Scan for the cell matching the given text and deliver its [X, Y] coordinate at center. 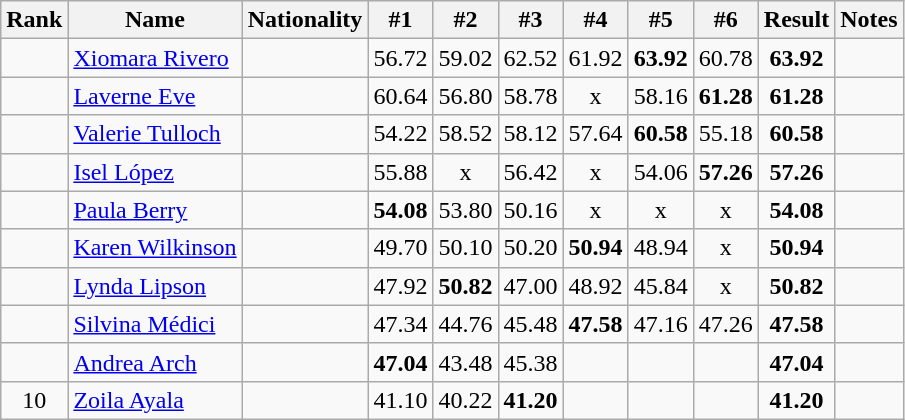
Notes [869, 20]
Paula Berry [155, 210]
Silvina Médici [155, 324]
41.10 [400, 400]
44.76 [466, 324]
57.64 [596, 134]
#6 [726, 20]
Laverne Eve [155, 96]
#2 [466, 20]
47.16 [660, 324]
48.94 [660, 248]
54.22 [400, 134]
59.02 [466, 58]
56.42 [530, 172]
Karen Wilkinson [155, 248]
55.88 [400, 172]
47.00 [530, 286]
58.12 [530, 134]
Valerie Tulloch [155, 134]
Isel López [155, 172]
48.92 [596, 286]
61.92 [596, 58]
47.26 [726, 324]
Zoila Ayala [155, 400]
45.84 [660, 286]
Andrea Arch [155, 362]
Result [796, 20]
45.38 [530, 362]
56.72 [400, 58]
10 [34, 400]
49.70 [400, 248]
56.80 [466, 96]
50.20 [530, 248]
58.52 [466, 134]
47.92 [400, 286]
45.48 [530, 324]
Rank [34, 20]
47.34 [400, 324]
40.22 [466, 400]
Nationality [305, 20]
43.48 [466, 362]
53.80 [466, 210]
55.18 [726, 134]
58.78 [530, 96]
#3 [530, 20]
#1 [400, 20]
Xiomara Rivero [155, 58]
58.16 [660, 96]
Lynda Lipson [155, 286]
54.06 [660, 172]
62.52 [530, 58]
Name [155, 20]
50.16 [530, 210]
#4 [596, 20]
#5 [660, 20]
50.10 [466, 248]
60.64 [400, 96]
60.78 [726, 58]
